Detect which cell encompasses the target text, then output its (X, Y) center coordinate. 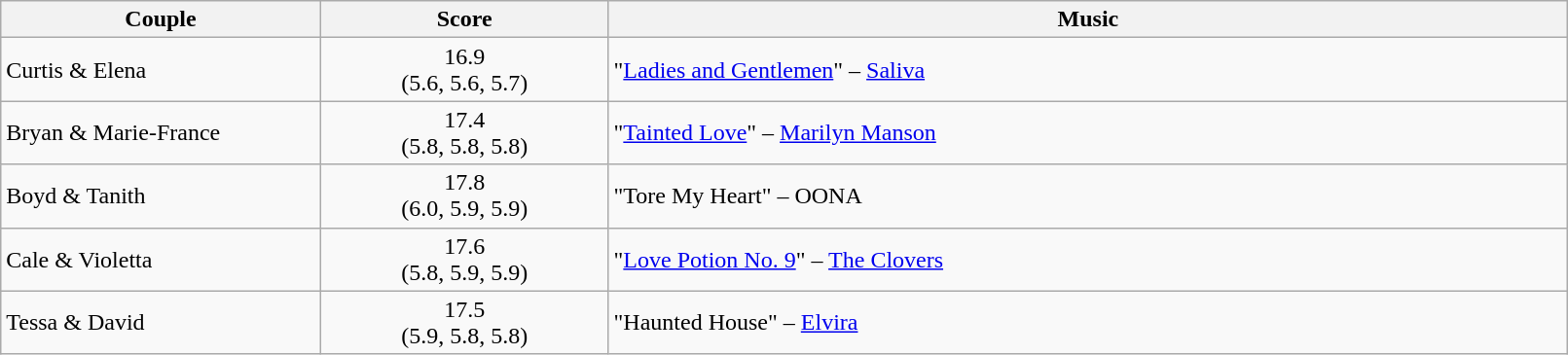
17.8 (6.0, 5.9, 5.9) (464, 196)
Score (464, 19)
Curtis & Elena (162, 70)
"Haunted House" – Elvira (1088, 323)
"Tore My Heart" – OONA (1088, 196)
"Love Potion No. 9" – The Clovers (1088, 259)
Cale & Violetta (162, 259)
Tessa & David (162, 323)
17.5 (5.9, 5.8, 5.8) (464, 323)
17.6 (5.8, 5.9, 5.9) (464, 259)
Music (1088, 19)
Boyd & Tanith (162, 196)
"Tainted Love" – Marilyn Manson (1088, 132)
Couple (162, 19)
16.9 (5.6, 5.6, 5.7) (464, 70)
17.4 (5.8, 5.8, 5.8) (464, 132)
"Ladies and Gentlemen" – Saliva (1088, 70)
Bryan & Marie-France (162, 132)
